Pinpoint the cell where the given text exists, returning its [x, y] midpoint coordinate. 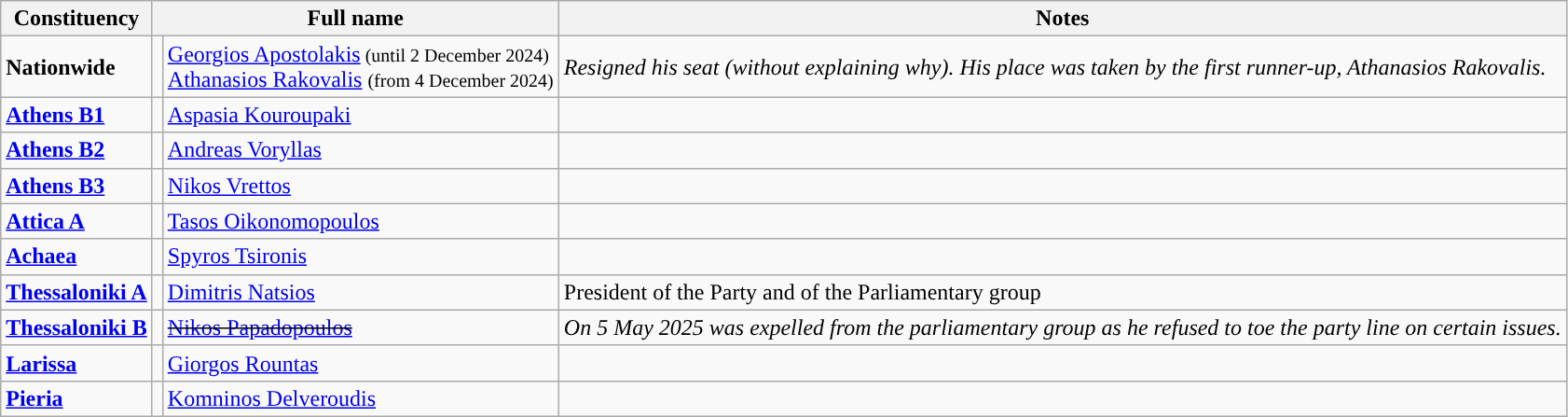
Andreas Voryllas [360, 150]
Giorgos Rountas [360, 363]
Attica A [76, 221]
Athens B2 [76, 150]
Nikos Vrettos [360, 186]
Georgios Apostolakis (until 2 December 2024) Athanasios Rakovalis (from 4 December 2024) [360, 67]
Nikos Papadopoulos [360, 327]
Dimitris Natsios [360, 292]
Full name [355, 19]
President of the Party and of the Parliamentary group [1063, 292]
Thessaloniki B [76, 327]
Athens B1 [76, 115]
Larissa [76, 363]
Thessaloniki A [76, 292]
Komninos Delveroudis [360, 398]
Resigned his seat (without explaining why). His place was taken by the first runner-up, Athanasios Rakovalis. [1063, 67]
Spyros Tsironis [360, 257]
On 5 May 2025 was expelled from the parliamentary group as he refused to toe the party line on certain issues. [1063, 327]
Constituency [76, 19]
Achaea [76, 257]
Pieria [76, 398]
Tasos Oikonomopoulos [360, 221]
Nationwide [76, 67]
Notes [1063, 19]
Athens B3 [76, 186]
Aspasia Kouroupaki [360, 115]
